Determine the (X, Y) coordinate at the center of the cell enclosing the given text.  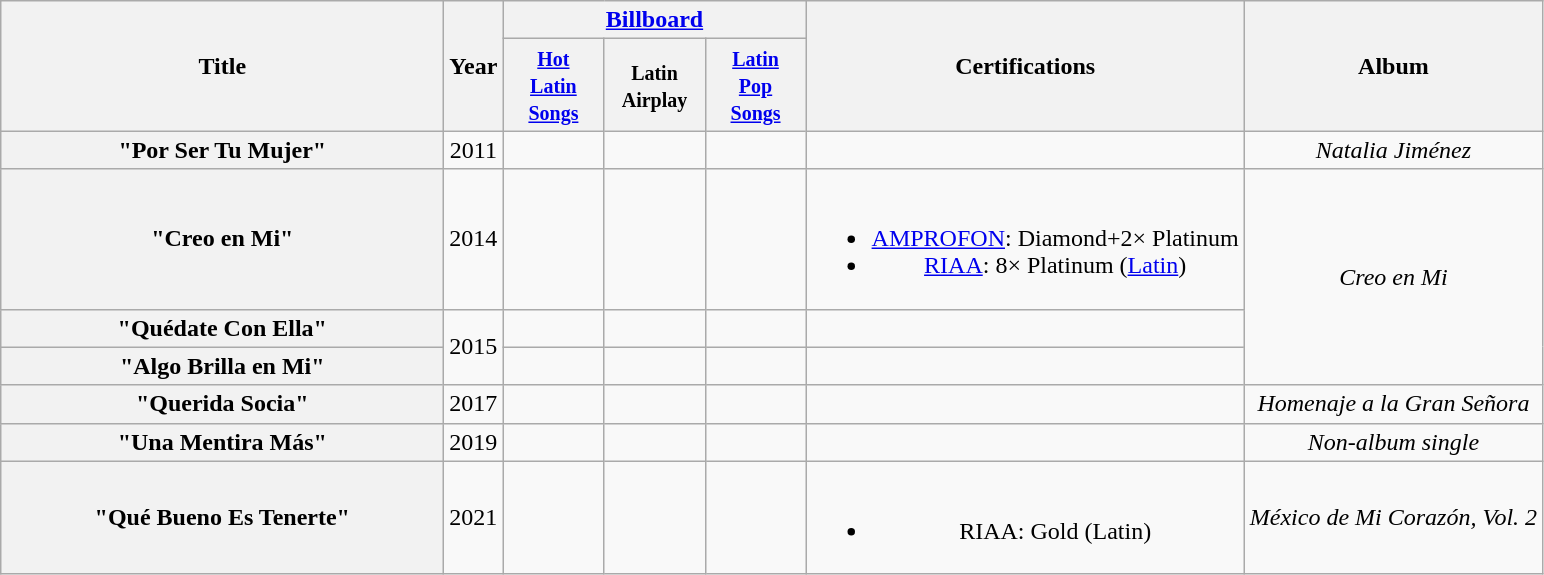
"Algo Brilla en Mi" (222, 366)
"Qué Bueno Es Tenerte" (222, 518)
2015 (474, 347)
México de Mi Corazón, Vol. 2 (1393, 518)
"Una Mentira Más" (222, 442)
Homenaje a la Gran Señora (1393, 404)
"Por Ser Tu Mujer" (222, 150)
Non-album single (1393, 442)
AMPROFON: Diamond+2× PlatinumRIAA: 8× Platinum (Latin) (1025, 239)
"Quédate Con Ella" (222, 328)
2021 (474, 518)
Album (1393, 66)
Creo en Mi (1393, 277)
Year (474, 66)
Billboard (654, 20)
LatinPopSongs (756, 85)
2014 (474, 239)
Title (222, 66)
RIAA: Gold (Latin) (1025, 518)
Natalia Jiménez (1393, 150)
2011 (474, 150)
Certifications (1025, 66)
LatinAirplay (654, 85)
"Querida Socia" (222, 404)
2017 (474, 404)
HotLatinSongs (554, 85)
"Creo en Mi" (222, 239)
2019 (474, 442)
